Output the (X, Y) coordinate of the center of the cell containing the given text.  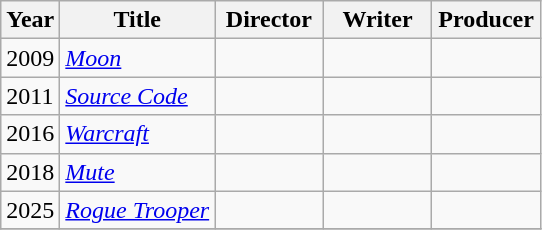
Moon (138, 58)
2009 (30, 58)
Mute (138, 172)
2016 (30, 134)
2011 (30, 96)
Source Code (138, 96)
Producer (486, 20)
Warcraft (138, 134)
Title (138, 20)
Writer (378, 20)
2018 (30, 172)
Year (30, 20)
Director (270, 20)
Rogue Trooper (138, 210)
2025 (30, 210)
